For the text-containing cell, return its midpoint in (X, Y) coordinate format. 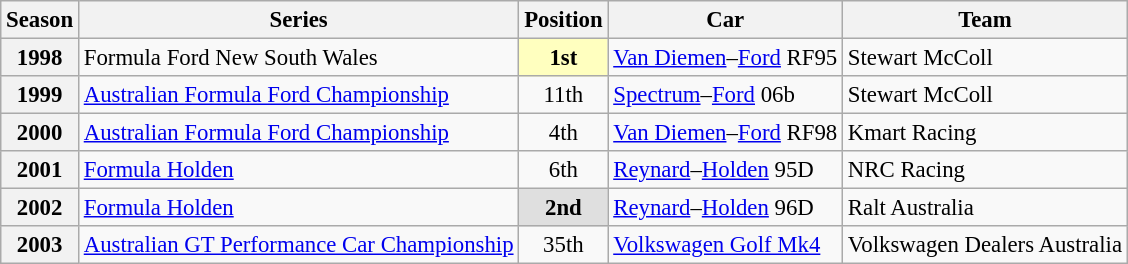
NRC Racing (986, 170)
6th (564, 170)
Kmart Racing (986, 133)
Volkswagen Golf Mk4 (726, 245)
Reynard–Holden 96D (726, 208)
Formula Ford New South Wales (298, 58)
Van Diemen–Ford RF95 (726, 58)
Season (40, 20)
Van Diemen–Ford RF98 (726, 133)
Ralt Australia (986, 208)
2002 (40, 208)
11th (564, 95)
35th (564, 245)
2nd (564, 208)
Car (726, 20)
Volkswagen Dealers Australia (986, 245)
1999 (40, 95)
1st (564, 58)
Team (986, 20)
2003 (40, 245)
1998 (40, 58)
4th (564, 133)
2000 (40, 133)
Position (564, 20)
Spectrum–Ford 06b (726, 95)
2001 (40, 170)
Series (298, 20)
Australian GT Performance Car Championship (298, 245)
Reynard–Holden 95D (726, 170)
